Capture the cell that displays the provided text and extract its (X, Y) central coordinate. 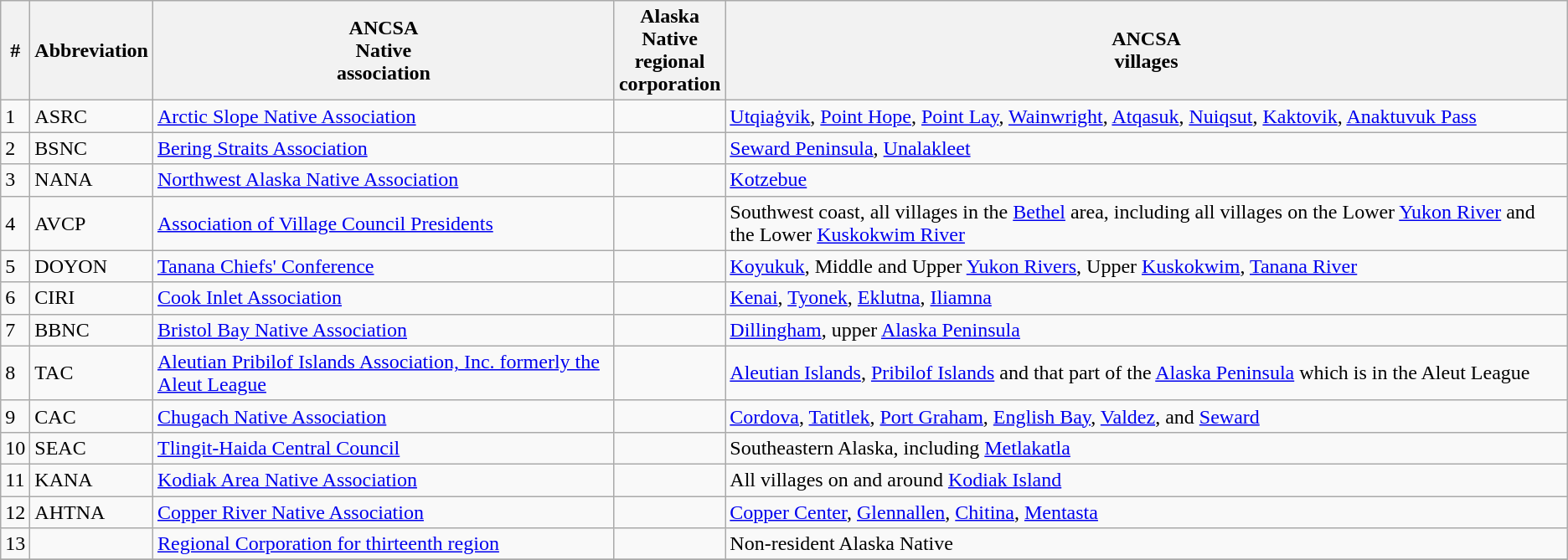
11 (15, 480)
Southwest coast, all villages in the Bethel area, including all villages on the Lower Yukon River and the Lower Kuskokwim River (1146, 223)
12 (15, 511)
Copper Center, Glennallen, Chitina, Mentasta (1146, 511)
CIRI (92, 298)
Seward Peninsula, Unalakleet (1146, 148)
Tlingit-Haida Central Council (384, 448)
Bristol Bay Native Association (384, 330)
13 (15, 544)
4 (15, 223)
3 (15, 180)
BSNC (92, 148)
Northwest Alaska Native Association (384, 180)
Chugach Native Association (384, 416)
Bering Straits Association (384, 148)
Koyukuk, Middle and Upper Yukon Rivers, Upper Kuskokwim, Tanana River (1146, 266)
DOYON (92, 266)
# (15, 50)
5 (15, 266)
Aleutian Islands, Pribilof Islands and that part of the Alaska Peninsula which is in the Aleut League (1146, 373)
NANA (92, 180)
Southeastern Alaska, including Metlakatla (1146, 448)
All villages on and around Kodiak Island (1146, 480)
8 (15, 373)
AlaskaNativeregionalcorporation (669, 50)
AVCP (92, 223)
BBNC (92, 330)
ANCSAvillages (1146, 50)
CAC (92, 416)
10 (15, 448)
9 (15, 416)
1 (15, 116)
Tanana Chiefs' Conference (384, 266)
Cordova, Tatitlek, Port Graham, English Bay, Valdez, and Seward (1146, 416)
7 (15, 330)
Arctic Slope Native Association (384, 116)
ASRC (92, 116)
Cook Inlet Association (384, 298)
Kotzebue (1146, 180)
Kenai, Tyonek, Eklutna, Iliamna (1146, 298)
KANA (92, 480)
TAC (92, 373)
Kodiak Area Native Association (384, 480)
Abbreviation (92, 50)
6 (15, 298)
2 (15, 148)
Dillingham, upper Alaska Peninsula (1146, 330)
Regional Corporation for thirteenth region (384, 544)
ANCSANativeassociation (384, 50)
Copper River Native Association (384, 511)
Utqiaġvik, Point Hope, Point Lay, Wainwright, Atqasuk, Nuiqsut, Kaktovik, Anaktuvuk Pass (1146, 116)
Aleutian Pribilof Islands Association, Inc. formerly the Aleut League (384, 373)
SEAC (92, 448)
AHTNA (92, 511)
Association of Village Council Presidents (384, 223)
Non-resident Alaska Native (1146, 544)
